Detect which cell encompasses the target text, then output its [X, Y] center coordinate. 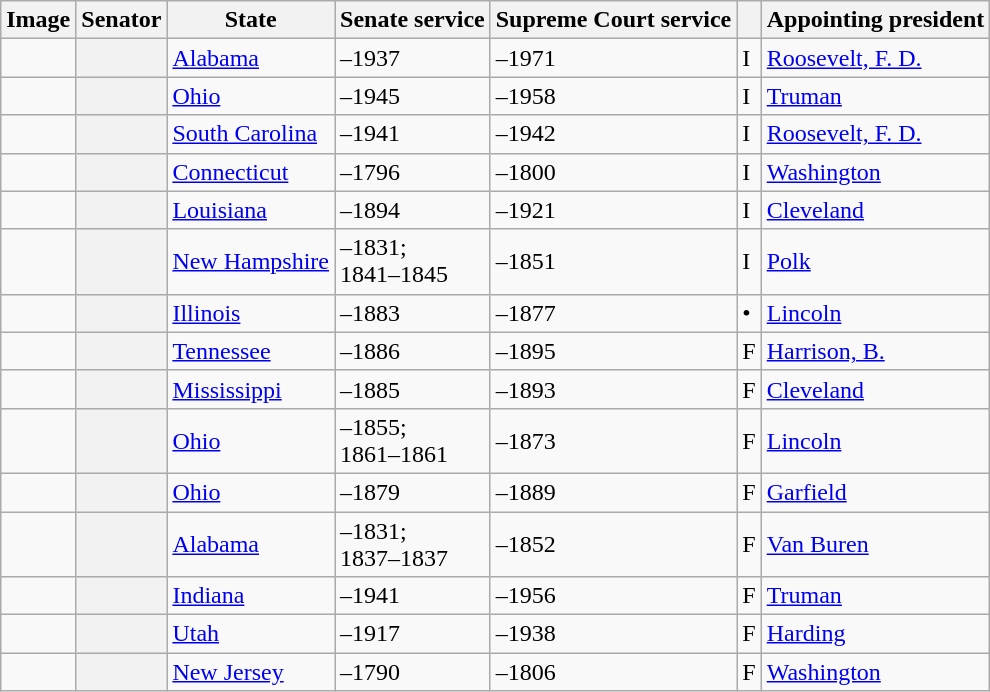
–1917 [413, 634]
–1956 [614, 596]
–1895 [614, 351]
–1938 [614, 634]
–1886 [413, 351]
–1831;1837–1837 [413, 544]
Senator [122, 20]
Mississippi [251, 389]
Connecticut [251, 172]
Image [38, 20]
Appointing president [876, 20]
Van Buren [876, 544]
Polk [876, 262]
Supreme Court service [614, 20]
–1800 [614, 172]
–1855;1861–1861 [413, 440]
Utah [251, 634]
–1873 [614, 440]
–1852 [614, 544]
Garfield [876, 492]
–1958 [614, 96]
Illinois [251, 313]
–1889 [614, 492]
–1945 [413, 96]
–1885 [413, 389]
Harrison, B. [876, 351]
–1942 [614, 134]
Indiana [251, 596]
Tennessee [251, 351]
State [251, 20]
–1971 [614, 58]
–1877 [614, 313]
–1937 [413, 58]
–1790 [413, 672]
Louisiana [251, 210]
Harding [876, 634]
–1796 [413, 172]
New Hampshire [251, 262]
–1831;1841–1845 [413, 262]
New Jersey [251, 672]
• [749, 313]
–1893 [614, 389]
–1894 [413, 210]
–1851 [614, 262]
Senate service [413, 20]
–1879 [413, 492]
–1921 [614, 210]
–1883 [413, 313]
–1806 [614, 672]
South Carolina [251, 134]
